Output the [X, Y] coordinate of the center of the cell containing the given text.  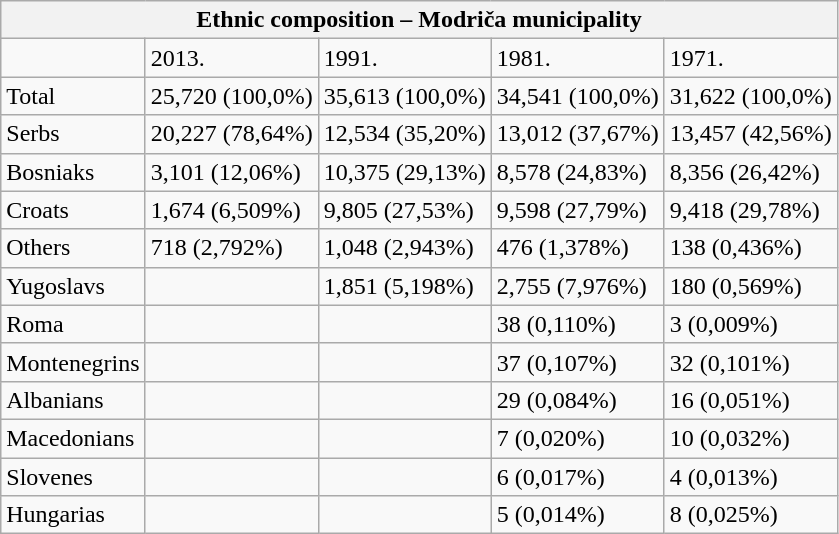
37 (0,107%) [578, 362]
Roma [73, 324]
29 (0,084%) [578, 400]
38 (0,110%) [578, 324]
20,227 (78,64%) [232, 134]
7 (0,020%) [578, 438]
2,755 (7,976%) [578, 286]
Macedonians [73, 438]
1981. [578, 58]
8 (0,025%) [750, 515]
8,578 (24,83%) [578, 172]
Hungarias [73, 515]
9,598 (27,79%) [578, 210]
1971. [750, 58]
12,534 (35,20%) [404, 134]
476 (1,378%) [578, 248]
Croats [73, 210]
16 (0,051%) [750, 400]
13,457 (42,56%) [750, 134]
32 (0,101%) [750, 362]
25,720 (100,0%) [232, 96]
31,622 (100,0%) [750, 96]
Albanians [73, 400]
6 (0,017%) [578, 477]
3,101 (12,06%) [232, 172]
4 (0,013%) [750, 477]
138 (0,436%) [750, 248]
180 (0,569%) [750, 286]
2013. [232, 58]
9,805 (27,53%) [404, 210]
3 (0,009%) [750, 324]
13,012 (37,67%) [578, 134]
1,674 (6,509%) [232, 210]
Montenegrins [73, 362]
718 (2,792%) [232, 248]
8,356 (26,42%) [750, 172]
Yugoslavs [73, 286]
Bosniaks [73, 172]
10 (0,032%) [750, 438]
1,851 (5,198%) [404, 286]
1,048 (2,943%) [404, 248]
1991. [404, 58]
10,375 (29,13%) [404, 172]
Others [73, 248]
Total [73, 96]
34,541 (100,0%) [578, 96]
Slovenes [73, 477]
5 (0,014%) [578, 515]
Serbs [73, 134]
9,418 (29,78%) [750, 210]
Ethnic composition – Modriča municipality [420, 20]
35,613 (100,0%) [404, 96]
